Identify which cell holds the provided text, then report its (x, y) central coordinate. 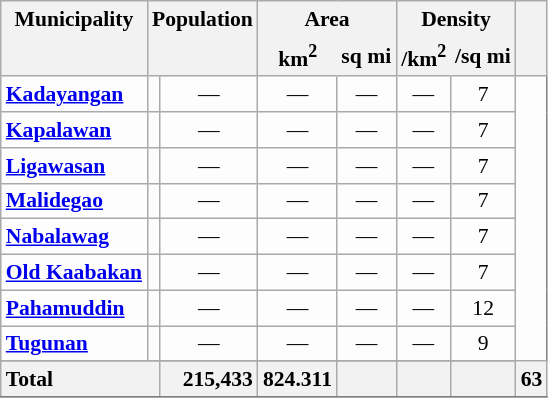
Area (327, 18)
12 (484, 308)
Old Kaabakan (74, 273)
Malidegao (74, 201)
Kadayangan (74, 95)
/km2 (423, 56)
824.311 (298, 380)
Pahamuddin (74, 308)
63 (532, 380)
Nabalawag (74, 237)
Ligawasan (74, 166)
Municipality (74, 18)
215,433 (208, 380)
Tugunan (74, 344)
km2 (298, 56)
Population (202, 18)
sq mi (366, 56)
Total (80, 380)
Density (456, 18)
9 (484, 344)
Kapalawan (74, 130)
/sq mi (484, 56)
